Output the (x, y) coordinate of the center of the cell containing the given text.  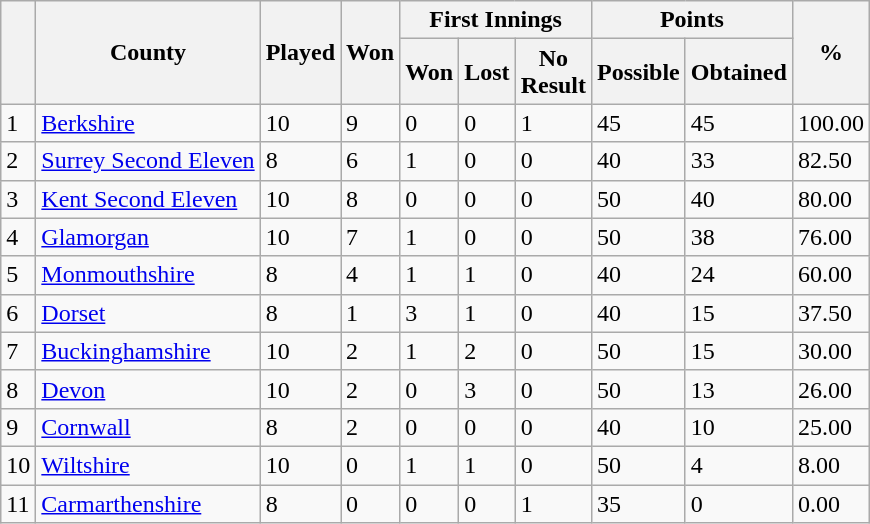
Obtained (738, 72)
Monmouthshire (148, 275)
60.00 (830, 275)
35 (639, 503)
First Innings (496, 20)
Devon (148, 389)
Berkshire (148, 123)
Played (300, 52)
100.00 (830, 123)
11 (18, 503)
37.50 (830, 313)
Points (692, 20)
Dorset (148, 313)
13 (738, 389)
Carmarthenshire (148, 503)
8.00 (830, 465)
80.00 (830, 199)
Wiltshire (148, 465)
25.00 (830, 427)
County (148, 52)
Glamorgan (148, 237)
30.00 (830, 351)
24 (738, 275)
0.00 (830, 503)
33 (738, 161)
Kent Second Eleven (148, 199)
76.00 (830, 237)
5 (18, 275)
Possible (639, 72)
NoResult (553, 72)
Cornwall (148, 427)
26.00 (830, 389)
82.50 (830, 161)
% (830, 52)
Lost (487, 72)
38 (738, 237)
Surrey Second Eleven (148, 161)
Buckinghamshire (148, 351)
